Provide the [x, y] coordinate of the cell's center where the given text is located.  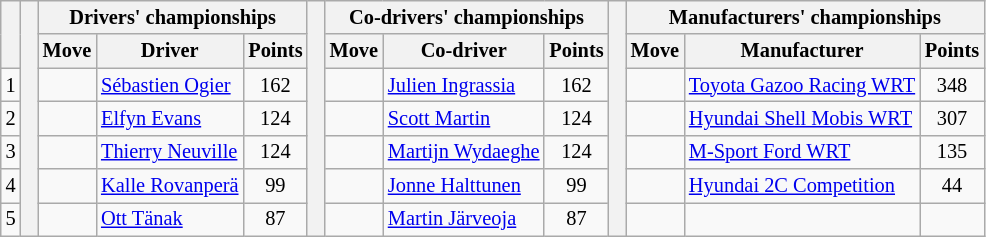
Co-drivers' championships [467, 17]
Martin Järveoja [464, 219]
Manufacturer [802, 51]
Julien Ingrassia [464, 85]
135 [952, 152]
5 [11, 219]
4 [11, 186]
Scott Martin [464, 118]
Toyota Gazoo Racing WRT [802, 85]
Hyundai Shell Mobis WRT [802, 118]
44 [952, 186]
2 [11, 118]
Thierry Neuville [170, 152]
Manufacturers' championships [805, 17]
Hyundai 2C Competition [802, 186]
Co-driver [464, 51]
Jonne Halttunen [464, 186]
1 [11, 85]
Kalle Rovanperä [170, 186]
Martijn Wydaeghe [464, 152]
Driver [170, 51]
Drivers' championships [173, 17]
348 [952, 85]
Sébastien Ogier [170, 85]
Elfyn Evans [170, 118]
307 [952, 118]
M-Sport Ford WRT [802, 152]
Ott Tänak [170, 219]
3 [11, 152]
